Locate the cell with the specified text and output its (x, y) center coordinate. 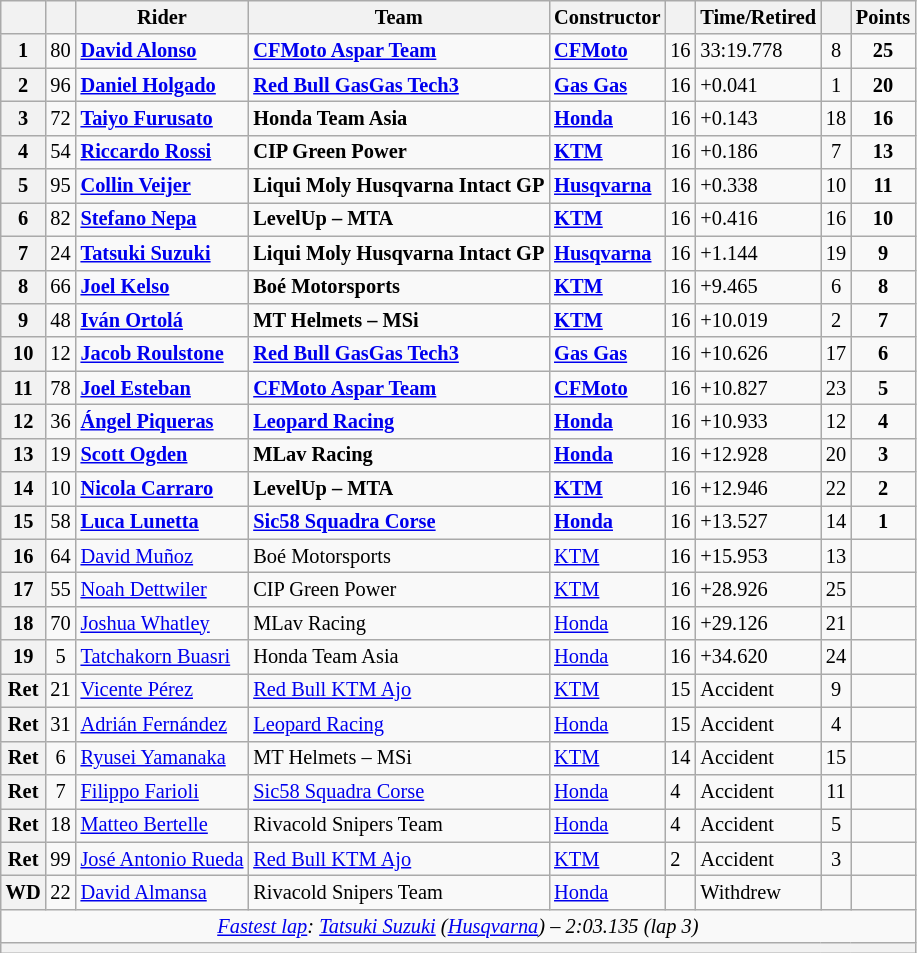
82 (61, 219)
Stefano Nepa (162, 219)
Taiyo Furusato (162, 118)
64 (61, 556)
Tatchakorn Buasri (162, 657)
+9.465 (758, 287)
33:19.778 (758, 51)
Daniel Holgado (162, 85)
José Antonio Rueda (162, 859)
Filippo Farioli (162, 791)
31 (61, 724)
Adrián Fernández (162, 724)
Fastest lap: Tatsuki Suzuki (Husqvarna) – 2:03.135 (lap 3) (458, 926)
23 (836, 388)
+29.126 (758, 623)
Joshua Whatley (162, 623)
+0.416 (758, 219)
Luca Lunetta (162, 522)
Ángel Piqueras (162, 421)
+12.946 (758, 489)
David Almansa (162, 892)
Joel Kelso (162, 287)
Scott Ogden (162, 455)
+0.143 (758, 118)
David Alonso (162, 51)
Collin Veijer (162, 186)
36 (61, 421)
Joel Esteban (162, 388)
+15.953 (758, 556)
80 (61, 51)
Withdrew (758, 892)
Noah Dettwiler (162, 589)
Jacob Roulstone (162, 354)
66 (61, 287)
95 (61, 186)
Iván Ortolá (162, 320)
+12.928 (758, 455)
70 (61, 623)
Riccardo Rossi (162, 152)
+0.338 (758, 186)
+10.827 (758, 388)
+34.620 (758, 657)
+0.186 (758, 152)
+0.041 (758, 85)
Team (398, 17)
55 (61, 589)
+10.019 (758, 320)
Vicente Pérez (162, 690)
+1.144 (758, 253)
Tatsuki Suzuki (162, 253)
54 (61, 152)
+28.926 (758, 589)
Constructor (607, 17)
Time/Retired (758, 17)
48 (61, 320)
WD (24, 892)
Ryusei Yamanaka (162, 758)
Points (883, 17)
72 (61, 118)
Matteo Bertelle (162, 825)
78 (61, 388)
+10.933 (758, 421)
+10.626 (758, 354)
Nicola Carraro (162, 489)
Rider (162, 17)
+13.527 (758, 522)
58 (61, 522)
99 (61, 859)
96 (61, 85)
David Muñoz (162, 556)
